Extract the [x, y] coordinate from the center of the cell holding the provided text.  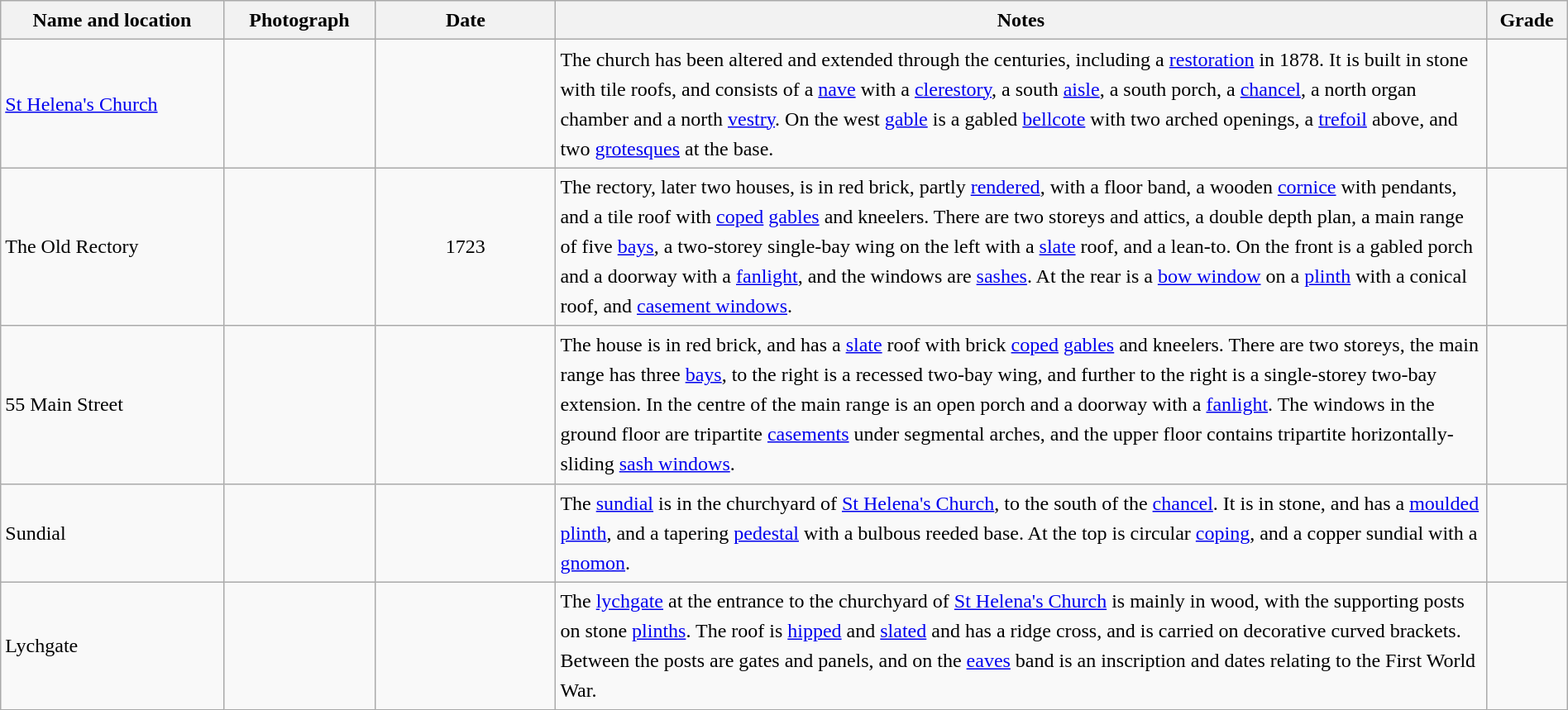
1723 [466, 246]
The Old Rectory [112, 246]
55 Main Street [112, 405]
Photograph [299, 20]
Date [466, 20]
Grade [1527, 20]
St Helena's Church [112, 104]
Lychgate [112, 646]
Sundial [112, 532]
Notes [1021, 20]
Name and location [112, 20]
